Return (x, y) of the center of cell containing provided text 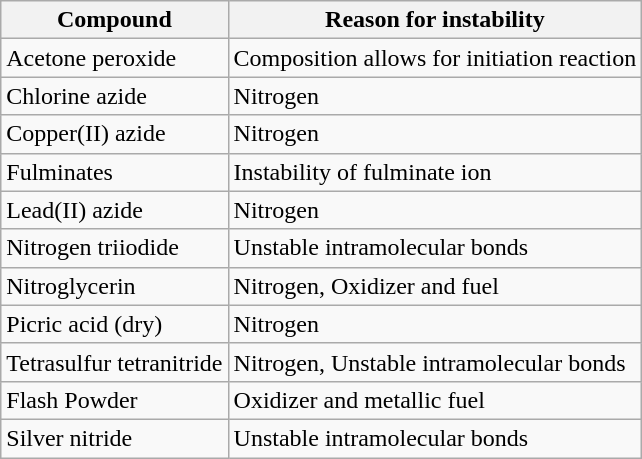
Acetone peroxide (114, 58)
Fulminates (114, 172)
Picric acid (dry) (114, 324)
Compound (114, 20)
Nitrogen triiodide (114, 248)
Silver nitride (114, 438)
Nitrogen, Oxidizer and fuel (435, 286)
Chlorine azide (114, 96)
Copper(II) azide (114, 134)
Flash Powder (114, 400)
Nitrogen, Unstable intramolecular bonds (435, 362)
Reason for instability (435, 20)
Lead(II) azide (114, 210)
Oxidizer and metallic fuel (435, 400)
Instability of fulminate ion (435, 172)
Composition allows for initiation reaction (435, 58)
Tetrasulfur tetranitride (114, 362)
Nitroglycerin (114, 286)
